Capture the cell that displays the provided text and extract its [X, Y] central coordinate. 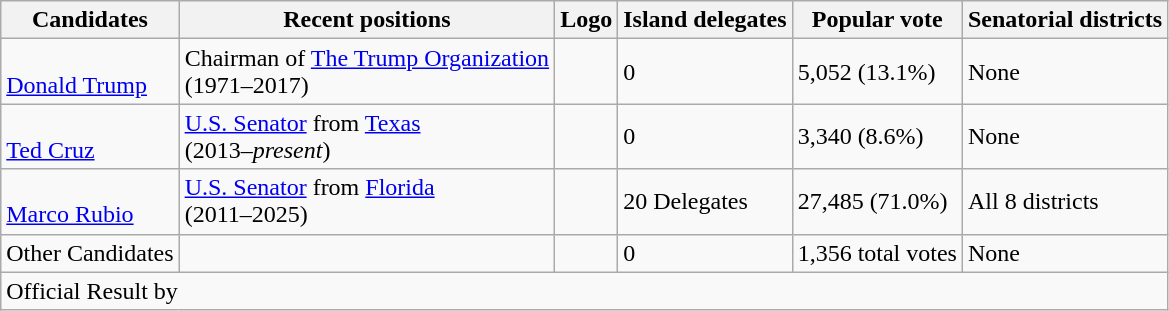
Logo [586, 20]
Ted Cruz [90, 136]
All 8 districts [1064, 202]
Senatorial districts [1064, 20]
Donald Trump [90, 72]
U.S. Senator from Florida(2011–2025) [366, 202]
5,052 (13.1%) [877, 72]
1,356 total votes [877, 253]
Official Result by [584, 291]
Island delegates [705, 20]
3,340 (8.6%) [877, 136]
20 Delegates [705, 202]
Chairman of The Trump Organization(1971–2017) [366, 72]
U.S. Senator from Texas(2013–present) [366, 136]
Marco Rubio [90, 202]
Recent positions [366, 20]
27,485 (71.0%) [877, 202]
Other Candidates [90, 253]
Candidates [90, 20]
Popular vote [877, 20]
